Scan for the cell matching the given text and deliver its (x, y) coordinate at center. 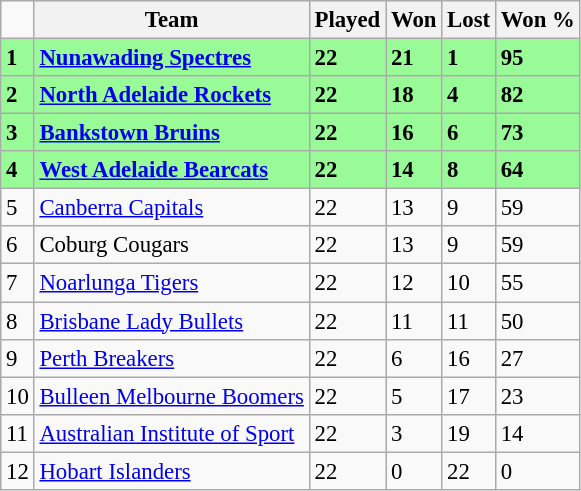
Noarlunga Tigers (172, 283)
95 (538, 58)
7 (18, 283)
Nunawading Spectres (172, 58)
Australian Institute of Sport (172, 433)
2 (18, 95)
Brisbane Lady Bullets (172, 321)
17 (469, 396)
19 (469, 433)
West Adelaide Bearcats (172, 170)
27 (538, 358)
23 (538, 396)
Perth Breakers (172, 358)
82 (538, 95)
64 (538, 170)
Won % (538, 20)
73 (538, 133)
55 (538, 283)
Bulleen Melbourne Boomers (172, 396)
Bankstown Bruins (172, 133)
Hobart Islanders (172, 471)
50 (538, 321)
Coburg Cougars (172, 245)
Won (414, 20)
Canberra Capitals (172, 208)
18 (414, 95)
21 (414, 58)
Played (347, 20)
Lost (469, 20)
North Adelaide Rockets (172, 95)
Team (172, 20)
